Locate the cell with the specified text and output its (X, Y) center coordinate. 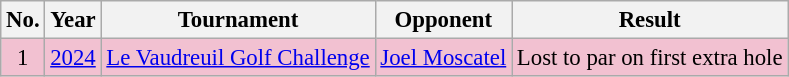
Le Vaudreuil Golf Challenge (238, 58)
Result (650, 20)
1 (23, 58)
Opponent (443, 20)
Joel Moscatel (443, 58)
No. (23, 20)
Tournament (238, 20)
Year (73, 20)
Lost to par on first extra hole (650, 58)
2024 (73, 58)
